Locate the cell with the specified text and output its [x, y] center coordinate. 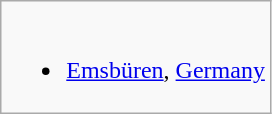
Emsbüren, Germany [136, 58]
